Identify which cell holds the provided text, then report its [X, Y] central coordinate. 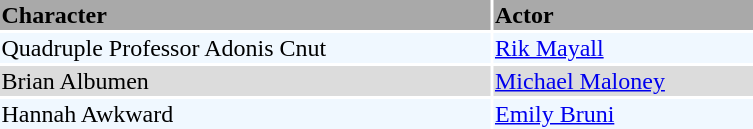
Quadruple Professor Adonis Cnut [245, 48]
Character [245, 15]
Emily Bruni [622, 114]
Michael Maloney [622, 81]
Brian Albumen [245, 81]
Actor [622, 15]
Hannah Awkward [245, 114]
Rik Mayall [622, 48]
